Detect which cell encompasses the target text, then output its (x, y) center coordinate. 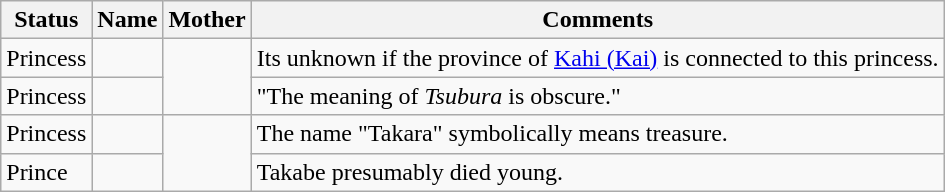
Name (128, 20)
Takabe presumably died young. (598, 172)
Mother (207, 20)
Prince (46, 172)
Comments (598, 20)
The name "Takara" symbolically means treasure. (598, 134)
Its unknown if the province of Kahi (Kai) is connected to this princess. (598, 58)
Status (46, 20)
"The meaning of Tsubura is obscure." (598, 96)
